Search for the cell housing the specified text and yield its [x, y] center coordinate. 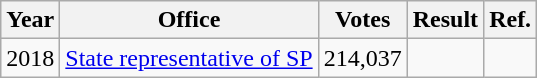
214,037 [362, 58]
Office [189, 20]
2018 [30, 58]
Votes [362, 20]
State representative of SP [189, 58]
Year [30, 20]
Result [445, 20]
Ref. [510, 20]
